Pinpoint the cell where the given text exists, returning its [x, y] midpoint coordinate. 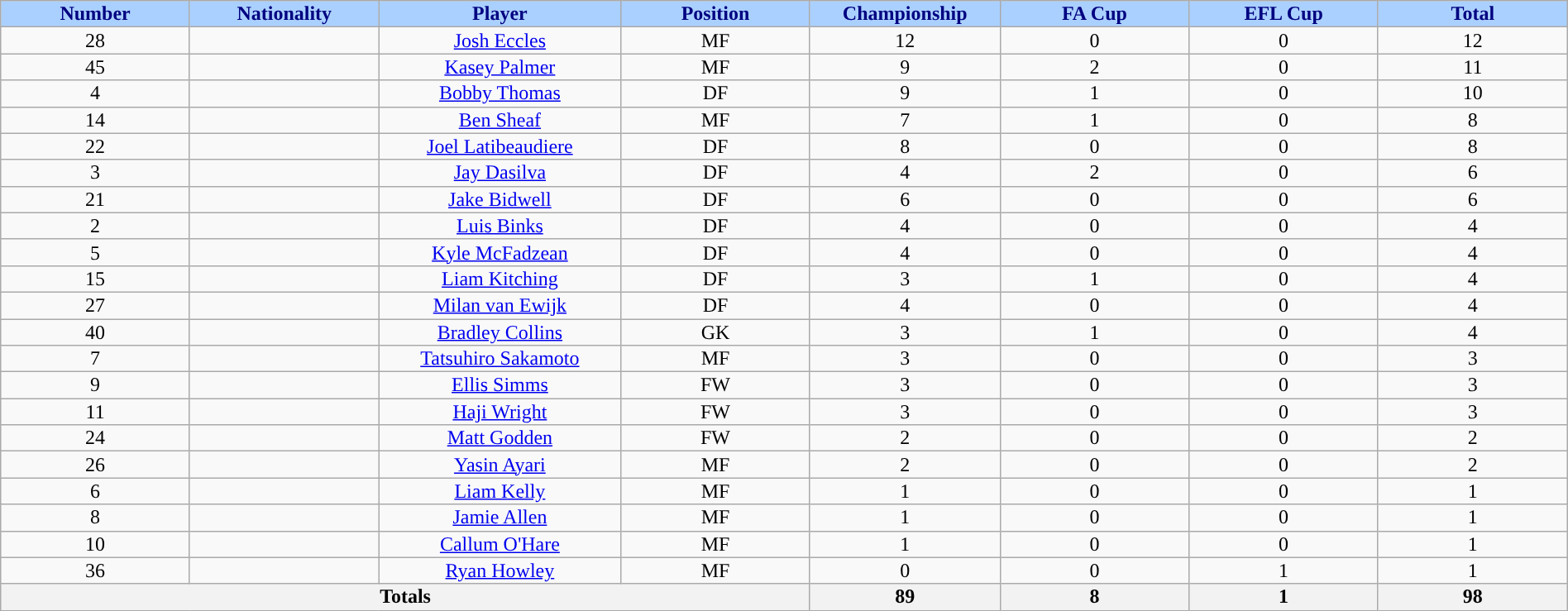
Ben Sheaf [500, 120]
Liam Kelly [500, 491]
Ellis Simms [500, 385]
26 [96, 465]
Kyle McFadzean [500, 252]
Josh Eccles [500, 41]
Joel Latibeaudiere [500, 146]
Liam Kitching [500, 279]
Jamie Allen [500, 518]
Kasey Palmer [500, 67]
15 [96, 279]
Yasin Ayari [500, 465]
27 [96, 305]
Bobby Thomas [500, 93]
14 [96, 120]
GK [716, 332]
Milan van Ewijk [500, 305]
89 [905, 597]
Haji Wright [500, 412]
Tatsuhiro Sakamoto [500, 359]
Luis Binks [500, 226]
98 [1472, 597]
40 [96, 332]
Matt Godden [500, 438]
Jay Dasilva [500, 173]
Total [1472, 14]
28 [96, 41]
Nationality [284, 14]
EFL Cup [1284, 14]
Callum O'Hare [500, 544]
21 [96, 199]
Ryan Howley [500, 570]
Number [96, 14]
FA Cup [1095, 14]
Bradley Collins [500, 332]
Position [716, 14]
45 [96, 67]
Totals [405, 597]
Championship [905, 14]
Player [500, 14]
22 [96, 146]
5 [96, 252]
24 [96, 438]
Jake Bidwell [500, 199]
36 [96, 570]
